Detect which cell encompasses the target text, then output its (x, y) center coordinate. 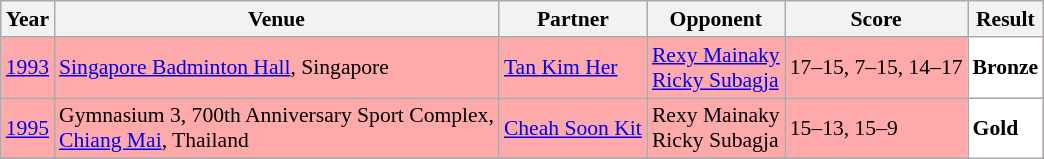
Gold (1006, 128)
Opponent (716, 19)
1993 (28, 68)
Partner (573, 19)
Cheah Soon Kit (573, 128)
Score (876, 19)
Tan Kim Her (573, 68)
Result (1006, 19)
Venue (276, 19)
17–15, 7–15, 14–17 (876, 68)
Bronze (1006, 68)
1995 (28, 128)
Singapore Badminton Hall, Singapore (276, 68)
Gymnasium 3, 700th Anniversary Sport Complex,Chiang Mai, Thailand (276, 128)
Year (28, 19)
15–13, 15–9 (876, 128)
